Detect which cell encompasses the target text, then output its (x, y) center coordinate. 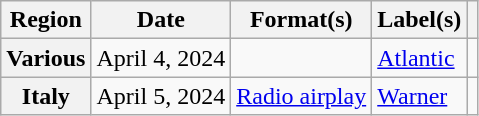
Date (161, 20)
Italy (46, 96)
Atlantic (420, 58)
Region (46, 20)
Warner (420, 96)
Label(s) (420, 20)
April 5, 2024 (161, 96)
April 4, 2024 (161, 58)
Radio airplay (302, 96)
Format(s) (302, 20)
Various (46, 58)
